Output the [X, Y] coordinate of the center of the cell containing the given text.  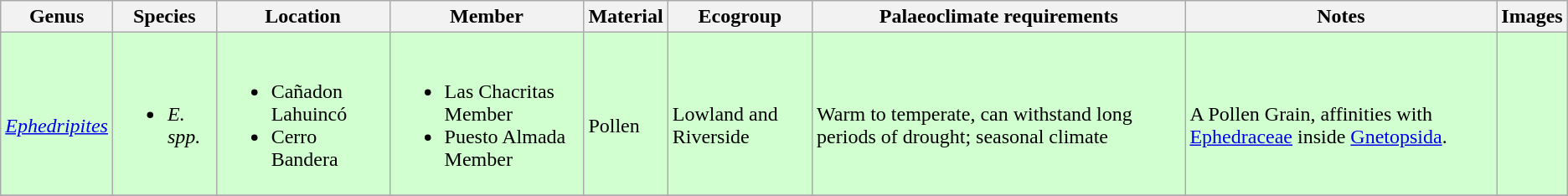
Ephedripites [57, 114]
Palaeoclimate requirements [998, 17]
Las Chacritas MemberPuesto Almada Member [487, 114]
Images [1532, 17]
Species [164, 17]
Ecogroup [740, 17]
Lowland and Riverside [740, 114]
E. spp. [164, 114]
Notes [1341, 17]
Location [303, 17]
Cañadon LahuincóCerro Bandera [303, 114]
Material [626, 17]
A Pollen Grain, affinities with Ephedraceae inside Gnetopsida. [1341, 114]
Warm to temperate, can withstand long periods of drought; seasonal climate [998, 114]
Member [487, 17]
Pollen [626, 114]
Genus [57, 17]
